Capture the cell that displays the provided text and extract its [x, y] central coordinate. 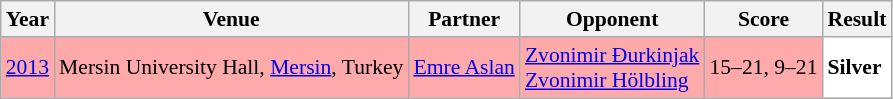
Mersin University Hall, Mersin, Turkey [231, 68]
Opponent [612, 19]
Year [28, 19]
2013 [28, 68]
Result [856, 19]
Score [763, 19]
Silver [856, 68]
Zvonimir Đurkinjak Zvonimir Hölbling [612, 68]
Venue [231, 19]
15–21, 9–21 [763, 68]
Emre Aslan [464, 68]
Partner [464, 19]
